Determine the [x, y] coordinate at the center of the cell enclosing the given text.  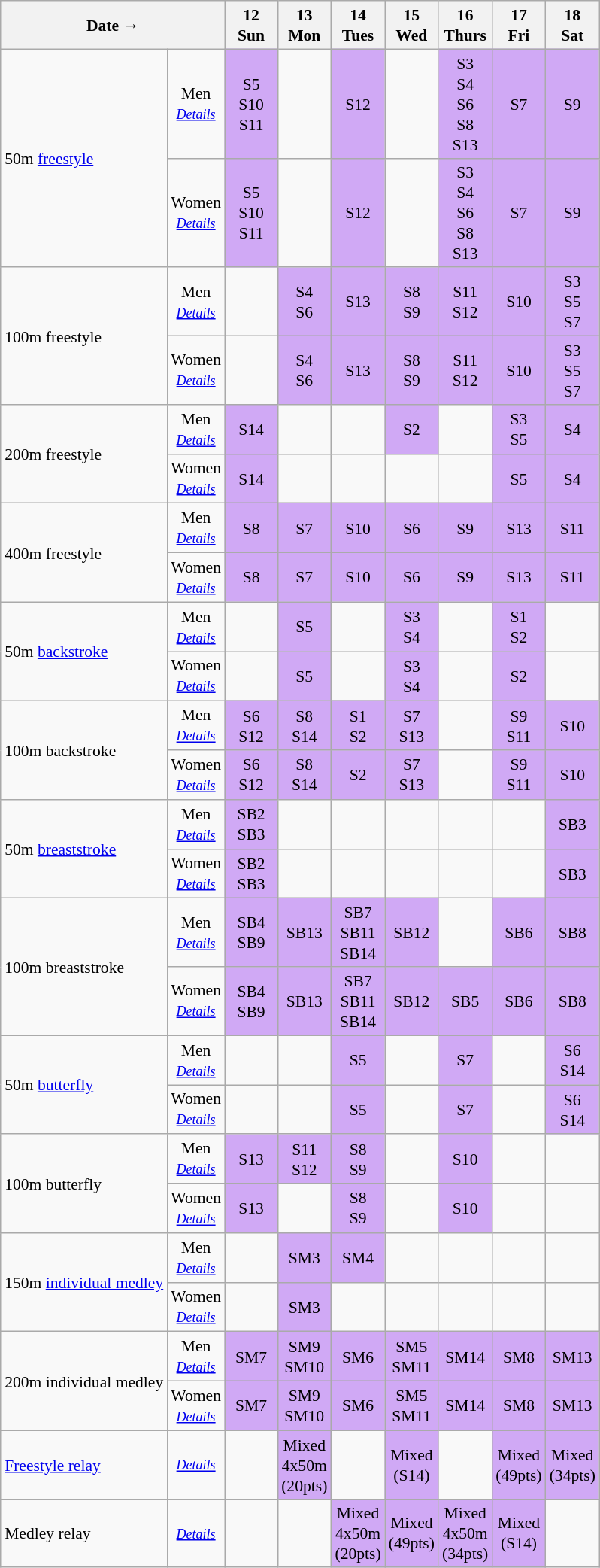
200m freestyle [84, 453]
Medley relay [84, 1533]
SB5 [465, 1001]
100m butterfly [84, 1183]
13Mon [304, 25]
50m backstroke [84, 652]
100m breaststroke [84, 967]
15Wed [412, 25]
200m individual medley [84, 1381]
Mixed (34pts) [573, 1464]
100m freestyle [84, 336]
Date → [113, 25]
18Sat [573, 25]
100m backstroke [84, 749]
400m freestyle [84, 552]
50m breaststroke [84, 849]
50m freestyle [84, 158]
Freestyle relay [84, 1464]
50m butterfly [84, 1085]
14Tues [358, 25]
SM4 [358, 1257]
Mixed4x50m (34pts) [465, 1533]
12Sun [251, 25]
S3S5 [519, 429]
17Fri [519, 25]
150m individual medley [84, 1282]
16Thurs [465, 25]
